Extract the (X, Y) coordinate from the center of the cell holding the provided text.  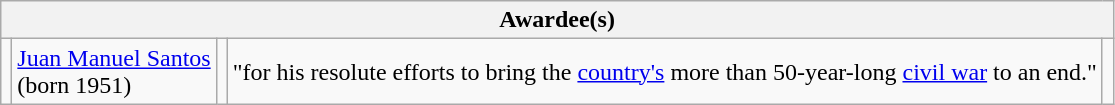
Juan Manuel Santos(born 1951) (114, 72)
"for his resolute efforts to bring the country's more than 50-year-long civil war to an end." (664, 72)
Awardee(s) (558, 20)
